Capture the cell that displays the provided text and extract its (x, y) central coordinate. 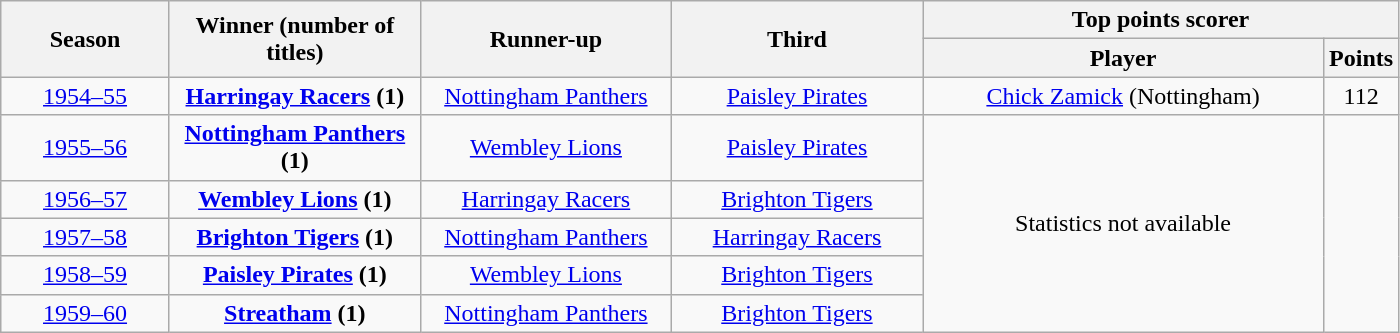
1955–56 (86, 148)
1956–57 (86, 199)
Brighton Tigers (1) (294, 237)
Chick Zamick (Nottingham) (1122, 96)
Player (1122, 58)
Streatham (1) (294, 313)
1958–59 (86, 275)
Season (86, 39)
Third (796, 39)
112 (1362, 96)
1957–58 (86, 237)
Points (1362, 58)
Statistics not available (1122, 224)
Runner-up (546, 39)
Winner (number of titles) (294, 39)
Top points scorer (1160, 20)
Wembley Lions (1) (294, 199)
Paisley Pirates (1) (294, 275)
Harringay Racers (1) (294, 96)
Nottingham Panthers (1) (294, 148)
1959–60 (86, 313)
1954–55 (86, 96)
